Pinpoint the cell where the given text exists, returning its (X, Y) midpoint coordinate. 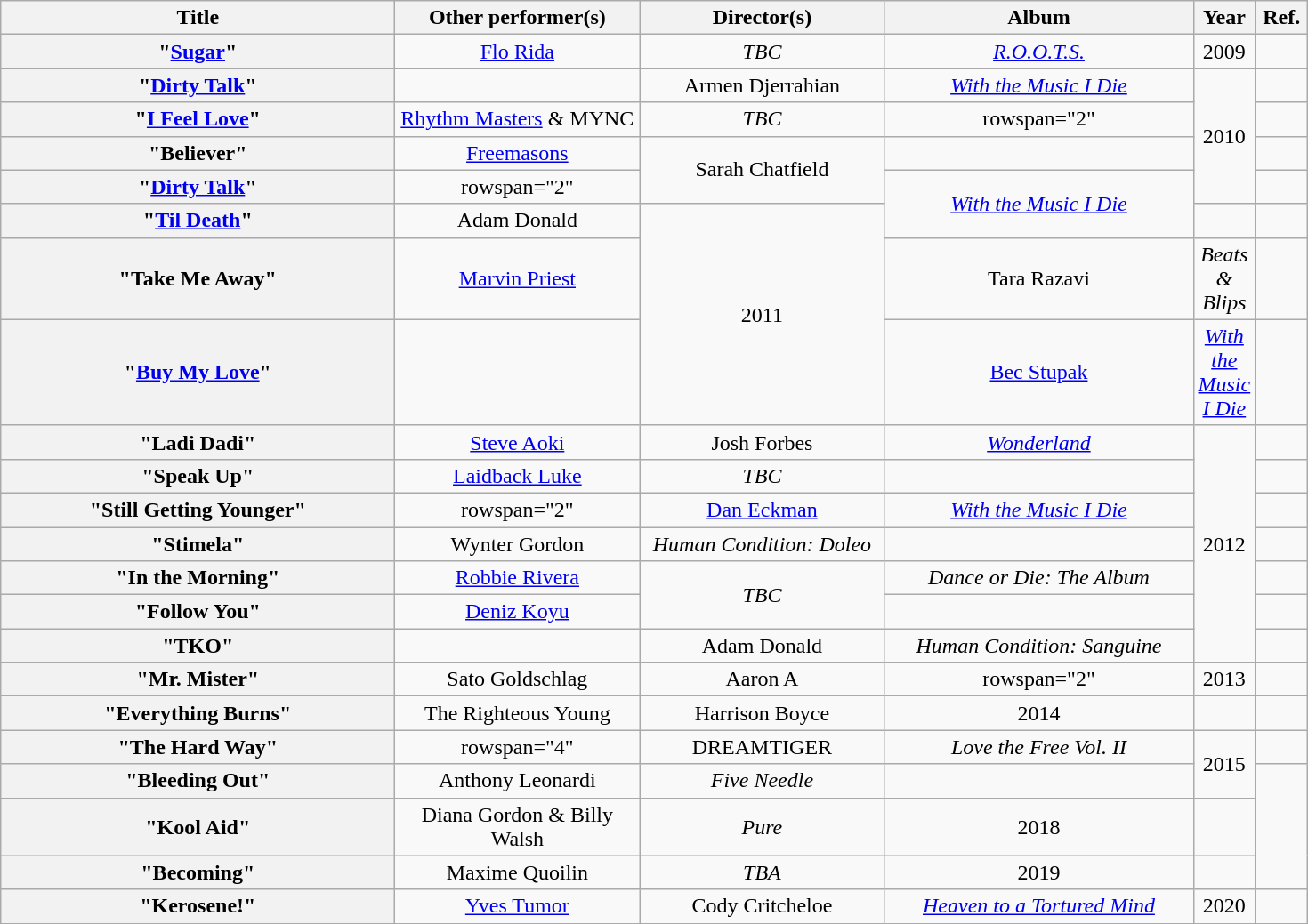
Sato Goldschlag (518, 679)
"Bleeding Out" (198, 781)
"Stimela" (198, 543)
"Everything Burns" (198, 713)
"Believer" (198, 153)
Heaven to a Tortured Mind (1039, 906)
"Kerosene!" (198, 906)
Title (198, 18)
Deniz Koyu (518, 612)
Anthony Leonardi (518, 781)
"I Feel Love" (198, 119)
Human Condition: Doleo (762, 543)
Marvin Priest (518, 278)
Freemasons (518, 153)
Flo Rida (518, 52)
Dan Eckman (762, 510)
"Til Death" (198, 221)
Steve Aoki (518, 442)
Year (1224, 18)
Diana Gordon & Billy Walsh (518, 827)
2010 (1224, 136)
"Sugar" (198, 52)
Laidback Luke (518, 476)
2012 (1224, 543)
Tara Razavi (1039, 278)
"TKO" (198, 646)
Bec Stupak (1039, 372)
Rhythm Masters & MYNC (518, 119)
Beats & Blips (1224, 278)
2015 (1224, 764)
Josh Forbes (762, 442)
Wonderland (1039, 442)
"Ladi Dadi" (198, 442)
"The Hard Way" (198, 747)
R.O.O.T.S. (1039, 52)
Cody Critcheloe (762, 906)
Album (1039, 18)
The Righteous Young (518, 713)
Love the Free Vol. II (1039, 747)
2013 (1224, 679)
"Still Getting Younger" (198, 510)
Human Condition: Sanguine (1039, 646)
"Becoming" (198, 872)
2019 (1039, 872)
Director(s) (762, 18)
Dance or Die: The Album (1039, 578)
Wynter Gordon (518, 543)
Maxime Quoilin (518, 872)
"Speak Up" (198, 476)
2011 (762, 315)
DREAMTIGER (762, 747)
2009 (1224, 52)
"Buy My Love" (198, 372)
Robbie Rivera (518, 578)
2014 (1039, 713)
Pure (762, 827)
Five Needle (762, 781)
Other performer(s) (518, 18)
Yves Tumor (518, 906)
Ref. (1281, 18)
TBA (762, 872)
Aaron A (762, 679)
rowspan="4" (518, 747)
2020 (1224, 906)
Sarah Chatfield (762, 170)
2018 (1039, 827)
"Take Me Away" (198, 278)
Harrison Boyce (762, 713)
"In the Morning" (198, 578)
"Kool Aid" (198, 827)
"Mr. Mister" (198, 679)
Armen Djerrahian (762, 85)
"Follow You" (198, 612)
